Capture the cell that displays the provided text and extract its [X, Y] central coordinate. 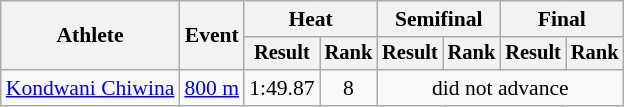
Semifinal [438, 19]
8 [349, 88]
Final [562, 19]
did not advance [500, 88]
Athlete [90, 36]
Event [212, 36]
Heat [310, 19]
1:49.87 [282, 88]
Kondwani Chiwina [90, 88]
800 m [212, 88]
